Identify which cell holds the provided text, then report its (x, y) central coordinate. 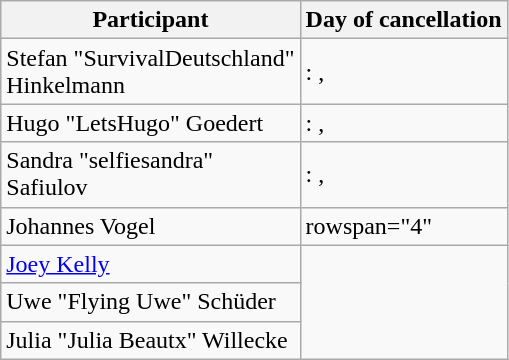
rowspan="4" (404, 226)
Day of cancellation (404, 20)
Johannes Vogel (150, 226)
Stefan "SurvivalDeutschland"Hinkelmann (150, 72)
Sandra "selfiesandra"Safiulov (150, 174)
Uwe "Flying Uwe" Schüder (150, 302)
Julia "Julia Beautx" Willecke (150, 340)
Participant (150, 20)
Hugo "LetsHugo" Goedert (150, 123)
Joey Kelly (150, 264)
